Scan for the cell matching the given text and deliver its [X, Y] coordinate at center. 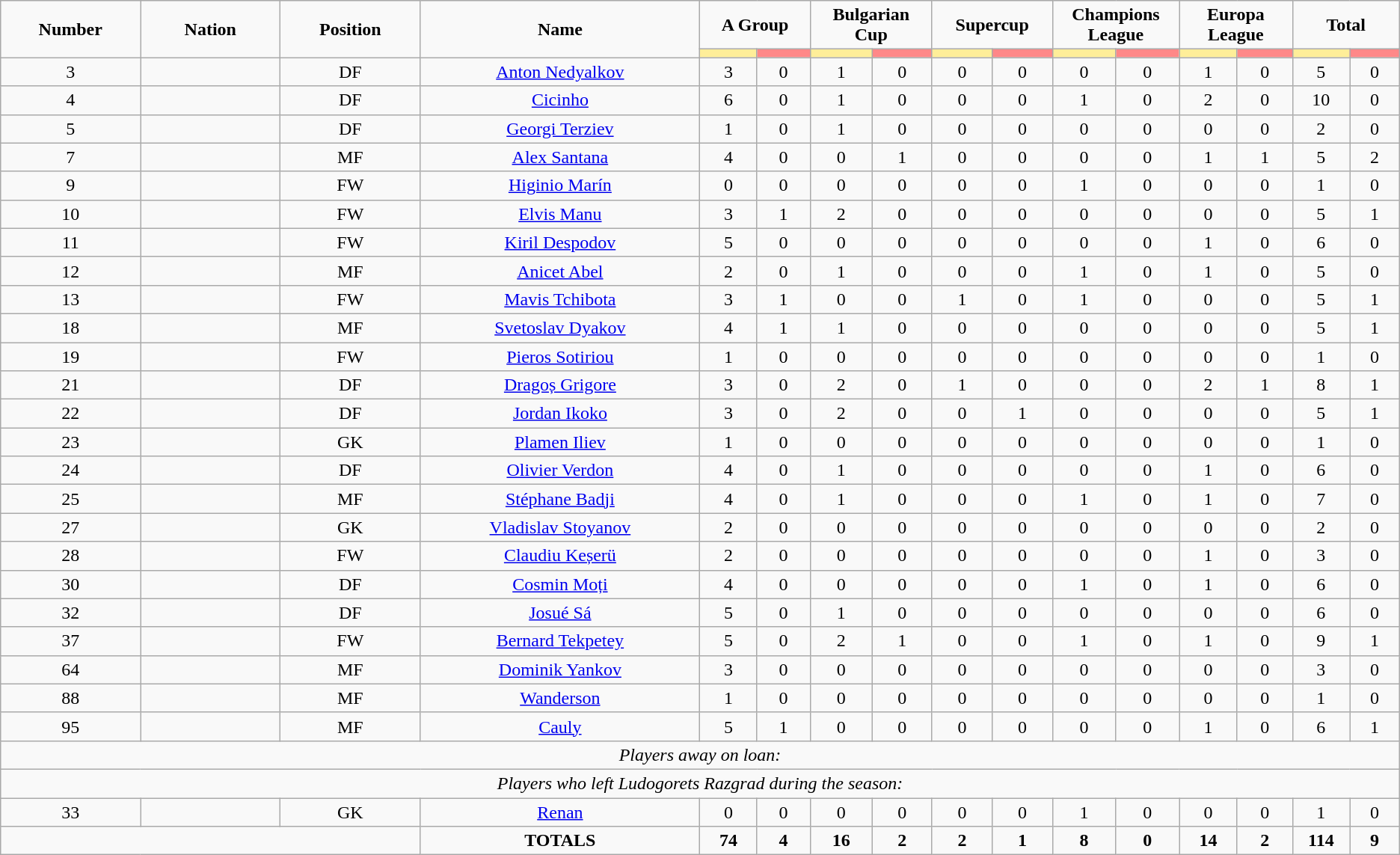
Europa League [1235, 25]
Claudiu Keșerü [560, 556]
TOTALS [560, 841]
Josué Sá [560, 613]
Nation [211, 29]
13 [70, 299]
Higinio Marín [560, 186]
Jordan Ikoko [560, 414]
64 [70, 669]
Alex Santana [560, 157]
114 [1321, 841]
Mavis Tchibota [560, 299]
33 [70, 812]
Anicet Abel [560, 271]
A Group [755, 25]
Vladislav Stoyanov [560, 527]
16 [841, 841]
27 [70, 527]
Cosmin Moți [560, 584]
32 [70, 613]
Svetoslav Dyakov [560, 328]
11 [70, 242]
Plamen Iliev [560, 442]
25 [70, 499]
24 [70, 471]
Name [560, 29]
Bulgarian Cup [871, 25]
37 [70, 641]
Georgi Terziev [560, 129]
Wanderson [560, 698]
30 [70, 584]
Kiril Despodov [560, 242]
Dragoș Grigore [560, 385]
21 [70, 385]
Cicinho [560, 100]
Elvis Manu [560, 214]
95 [70, 726]
Players who left Ludogorets Razgrad during the season: [700, 783]
Anton Nedyalkov [560, 72]
Stéphane Badji [560, 499]
Players away on loan: [700, 755]
74 [728, 841]
Pieros Sotiriou [560, 357]
18 [70, 328]
Position [350, 29]
23 [70, 442]
Total [1346, 25]
Olivier Verdon [560, 471]
88 [70, 698]
14 [1209, 841]
12 [70, 271]
28 [70, 556]
19 [70, 357]
Champions League [1116, 25]
Supercup [992, 25]
Number [70, 29]
22 [70, 414]
Dominik Yankov [560, 669]
Bernard Tekpetey [560, 641]
Renan [560, 812]
Cauly [560, 726]
